Output the (x, y) coordinate of the center of the cell containing the given text.  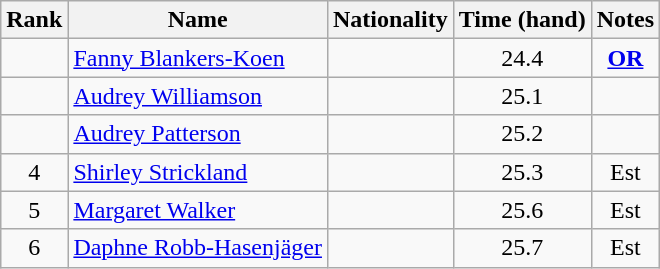
Name (198, 20)
Notes (625, 20)
Audrey Patterson (198, 134)
Rank (34, 20)
Audrey Williamson (198, 96)
4 (34, 172)
24.4 (522, 58)
Daphne Robb-Hasenjäger (198, 248)
5 (34, 210)
25.3 (522, 172)
25.2 (522, 134)
25.1 (522, 96)
Shirley Strickland (198, 172)
Nationality (390, 20)
6 (34, 248)
OR (625, 58)
Time (hand) (522, 20)
Margaret Walker (198, 210)
25.6 (522, 210)
Fanny Blankers-Koen (198, 58)
25.7 (522, 248)
